Return (x, y) of the center of cell containing provided text 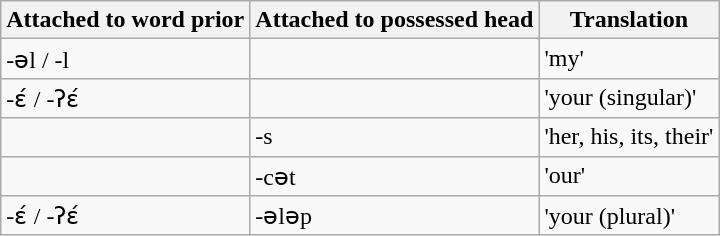
'your (plural)' (629, 216)
Translation (629, 20)
'my' (629, 59)
Attached to possessed head (394, 20)
Attached to word prior (126, 20)
'your (singular)' (629, 98)
-cət (394, 176)
-ələp (394, 216)
'her, his, its, their' (629, 137)
-əl / -l (126, 59)
-s (394, 137)
'our' (629, 176)
